Locate the cell with the specified text and output its (x, y) center coordinate. 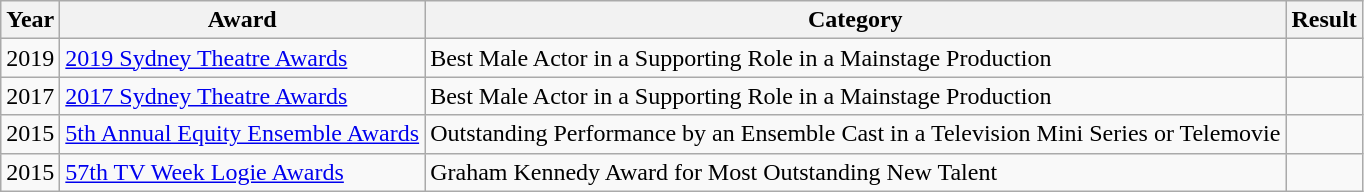
2017 (30, 96)
2017 Sydney Theatre Awards (242, 96)
Category (856, 20)
Award (242, 20)
Outstanding Performance by an Ensemble Cast in a Television Mini Series or Telemovie (856, 134)
Graham Kennedy Award for Most Outstanding New Talent (856, 172)
2019 (30, 58)
Result (1324, 20)
2019 Sydney Theatre Awards (242, 58)
Year (30, 20)
5th Annual Equity Ensemble Awards (242, 134)
57th TV Week Logie Awards (242, 172)
